Return the (X, Y) coordinate for the center point of the cell that contains the specified text.  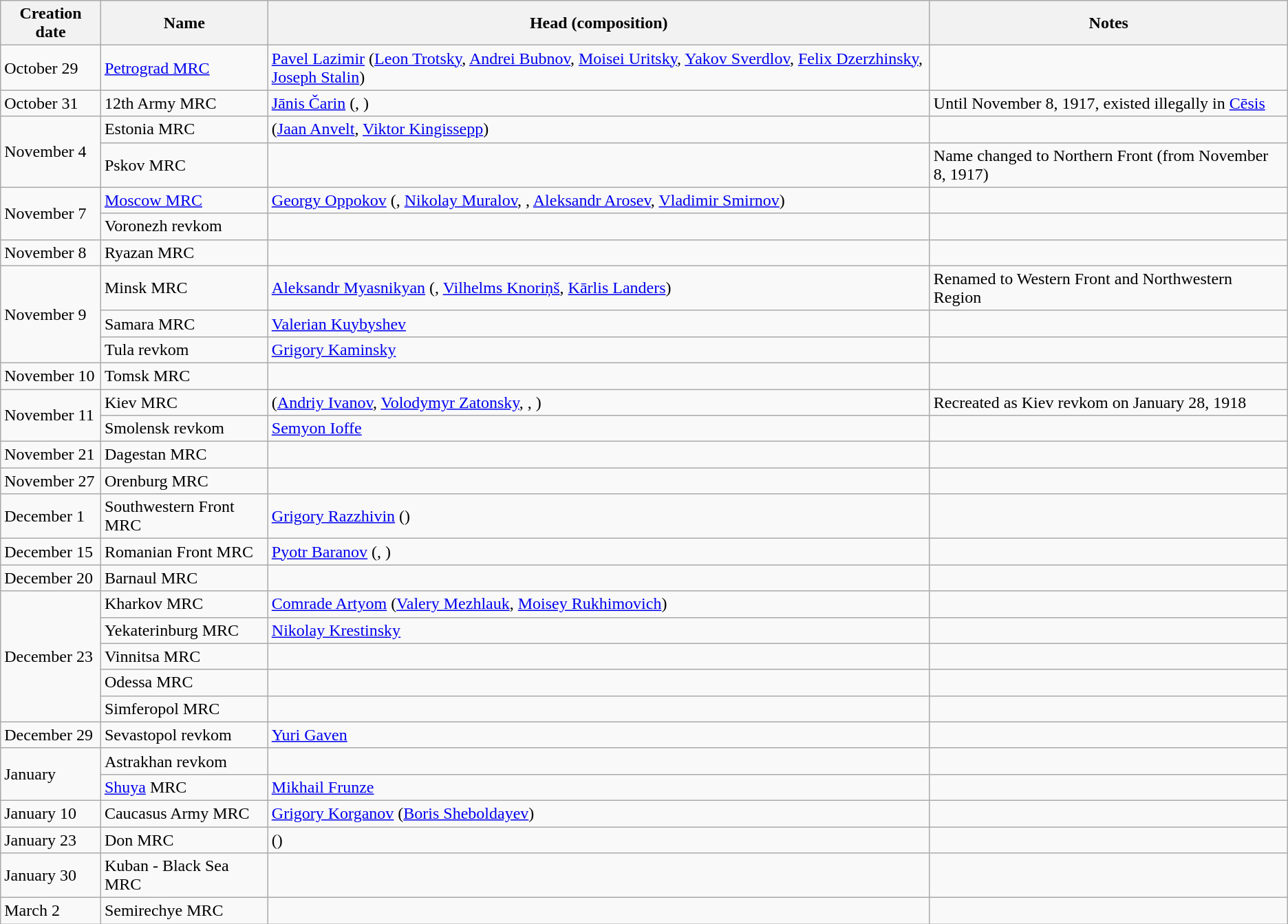
() (599, 840)
Ryazan MRC (184, 253)
December 29 (51, 735)
Orenburg MRC (184, 481)
Nikolay Krestinsky (599, 630)
Valerian Kuybyshev (599, 323)
(Andriy Ivanov, Volodymyr Zatonsky, , ) (599, 402)
Minsk MRC (184, 288)
Comrade Artyom (Valery Mezhlauk, Moisey Rukhimovich) (599, 604)
December 20 (51, 578)
Semyon Ioffe (599, 429)
March 2 (51, 911)
November 8 (51, 253)
Estonia MRC (184, 129)
Voronezh revkom (184, 226)
November 10 (51, 376)
Moscow MRC (184, 200)
Name changed to Northern Front (from November 8, 1917) (1108, 165)
Tomsk MRC (184, 376)
Caucasus Army MRC (184, 813)
November 21 (51, 455)
Astrakhan revkom (184, 761)
Recreated as Kiev revkom on January 28, 1918 (1108, 402)
Vinnitsa MRC (184, 656)
Mikhail Frunze (599, 787)
Kharkov MRC (184, 604)
Until November 8, 1917, existed illegally in Cēsis (1108, 103)
Aleksandr Myasnikyan (, Vilhelms Knoriņš, Kārlis Landers) (599, 288)
Pskov MRC (184, 165)
Pavel Lazimir (Leon Trotsky, Andrei Bubnov, Moisei Uritsky, Yakov Sverdlov, Felix Dzerzhinsky, Joseph Stalin) (599, 67)
Yuri Gaven (599, 735)
January (51, 774)
October 31 (51, 103)
Samara MRC (184, 323)
Jānis Čarin (, ) (599, 103)
Kuban - Black Sea MRC (184, 875)
October 29 (51, 67)
December 15 (51, 552)
Name (184, 23)
Shuya MRC (184, 787)
Barnaul MRC (184, 578)
December 1 (51, 516)
Renamed to Western Front and Northwestern Region (1108, 288)
Grigory Korganov (Boris Sheboldayev) (599, 813)
November 27 (51, 481)
Yekaterinburg MRC (184, 630)
Simferopol MRC (184, 709)
Tula revkom (184, 350)
Creation date (51, 23)
January 10 (51, 813)
Sevastopol revkom (184, 735)
November 11 (51, 416)
November 9 (51, 314)
December 23 (51, 656)
Smolensk revkom (184, 429)
November 4 (51, 151)
Southwestern Front MRC (184, 516)
Dagestan MRC (184, 455)
Grigory Kaminsky (599, 350)
Kiev MRC (184, 402)
Head (composition) (599, 23)
12th Army MRC (184, 103)
Notes (1108, 23)
Romanian Front MRC (184, 552)
(Jaan Anvelt, Viktor Kingissepp) (599, 129)
Grigory Razzhivin () (599, 516)
Petrograd MRC (184, 67)
Semirechye MRC (184, 911)
January 23 (51, 840)
Don MRC (184, 840)
Pyotr Baranov (, ) (599, 552)
Georgy Oppokov (, Nikolay Muralov, , Aleksandr Arosev, Vladimir Smirnov) (599, 200)
January 30 (51, 875)
November 7 (51, 213)
Odessa MRC (184, 683)
